Provide the (x, y) coordinate of the cell's center where the given text is located.  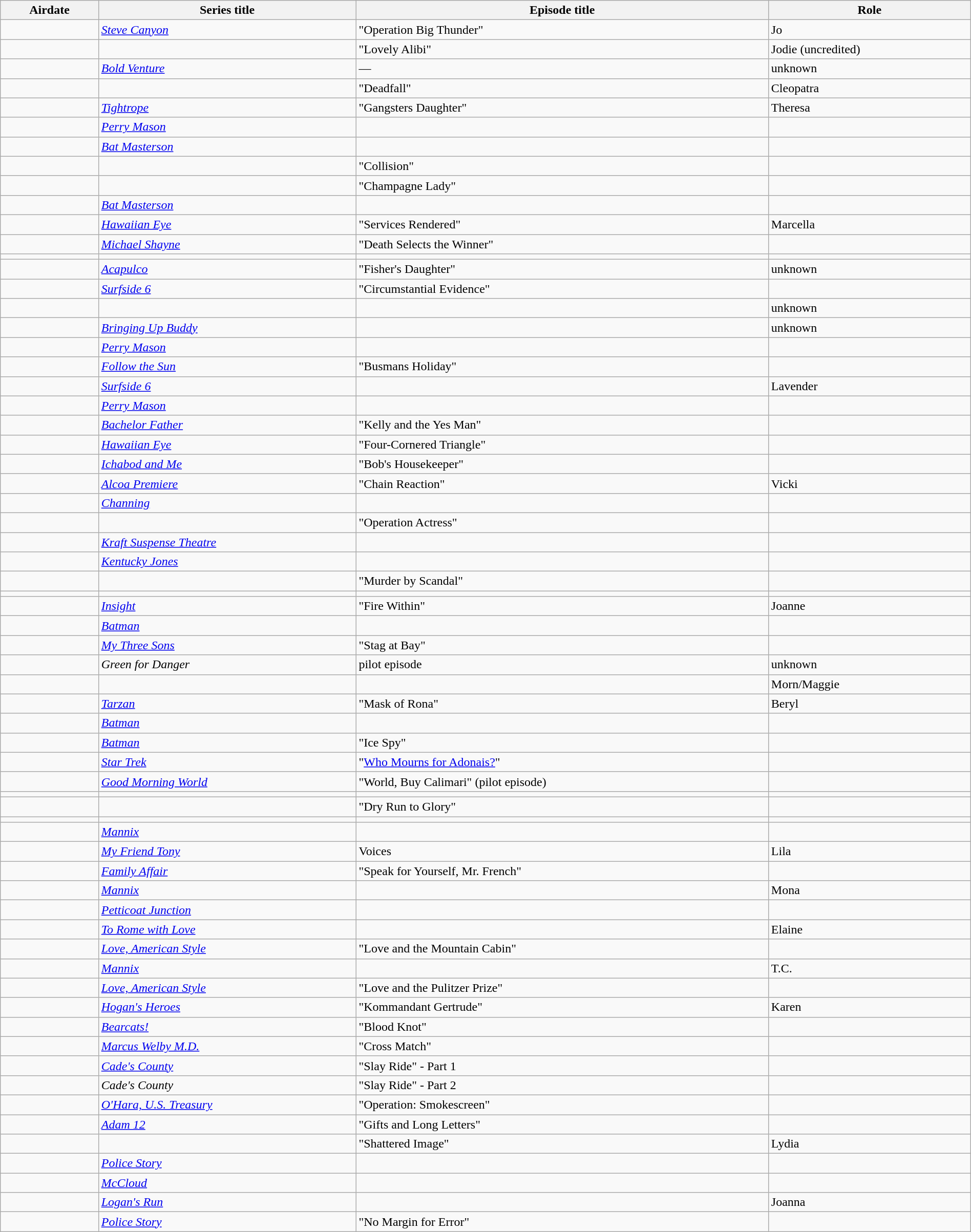
"No Margin for Error" (562, 1222)
Star Trek (227, 762)
Joanne (870, 606)
pilot episode (562, 665)
— (562, 69)
Petticoat Junction (227, 910)
"Circumstantial Evidence" (562, 289)
"Slay Ride" - Part 2 (562, 1085)
"Operation Actress" (562, 522)
"Cross Match" (562, 1046)
"World, Buy Calimari" (pilot episode) (562, 781)
"Champagne Lady" (562, 185)
"Stag at Bay" (562, 645)
Acapulco (227, 269)
"Deadfall" (562, 88)
Airdate (49, 10)
"Kommandant Gertrude" (562, 1007)
"Busmans Holiday" (562, 367)
"Fire Within" (562, 606)
"Love and the Mountain Cabin" (562, 949)
"Blood Knot" (562, 1027)
Joanna (870, 1202)
Elaine (870, 929)
"Dry Run to Glory" (562, 806)
McCloud (227, 1183)
"Lovely Alibi" (562, 49)
"Chain Reaction" (562, 483)
T.C. (870, 968)
Jo (870, 30)
Adam 12 (227, 1124)
Jodie (uncredited) (870, 49)
Series title (227, 10)
"Love and the Pulitzer Prize" (562, 988)
Bold Venture (227, 69)
Insight (227, 606)
Lavender (870, 386)
Good Morning World (227, 781)
Green for Danger (227, 665)
Alcoa Premiere (227, 483)
"Shattered Image" (562, 1144)
"Operation Big Thunder" (562, 30)
Marcus Welby M.D. (227, 1046)
Kentucky Jones (227, 562)
Morn/Maggie (870, 684)
Lila (870, 852)
Cleopatra (870, 88)
Logan's Run (227, 1202)
"Speak for Yourself, Mr. French" (562, 871)
Marcella (870, 224)
Follow the Sun (227, 367)
"Bob's Housekeeper" (562, 464)
"Who Mourns for Adonais?" (562, 762)
"Kelly and the Yes Man" (562, 425)
"Slay Ride" - Part 1 (562, 1066)
My Three Sons (227, 645)
Episode title (562, 10)
Kraft Suspense Theatre (227, 542)
"Fisher's Daughter" (562, 269)
Michael Shayne (227, 244)
Vicki (870, 483)
Voices (562, 852)
Mona (870, 890)
"Ice Spy" (562, 742)
Bringing Up Buddy (227, 328)
"Services Rendered" (562, 224)
"Mask of Rona" (562, 704)
Ichabod and Me (227, 464)
O'Hara, U.S. Treasury (227, 1104)
To Rome with Love (227, 929)
"Gangsters Daughter" (562, 108)
Karen (870, 1007)
Family Affair (227, 871)
Theresa (870, 108)
Bearcats! (227, 1027)
Bachelor Father (227, 425)
"Death Selects the Winner" (562, 244)
My Friend Tony (227, 852)
Steve Canyon (227, 30)
Tightrope (227, 108)
Hogan's Heroes (227, 1007)
Role (870, 10)
Channing (227, 503)
Tarzan (227, 704)
"Collision" (562, 166)
Beryl (870, 704)
"Operation: Smokescreen" (562, 1104)
"Gifts and Long Letters" (562, 1124)
"Murder by Scandal" (562, 581)
"Four-Cornered Triangle" (562, 444)
Lydia (870, 1144)
